From the cell containing the given text, extract its center point as (x, y) coordinate. 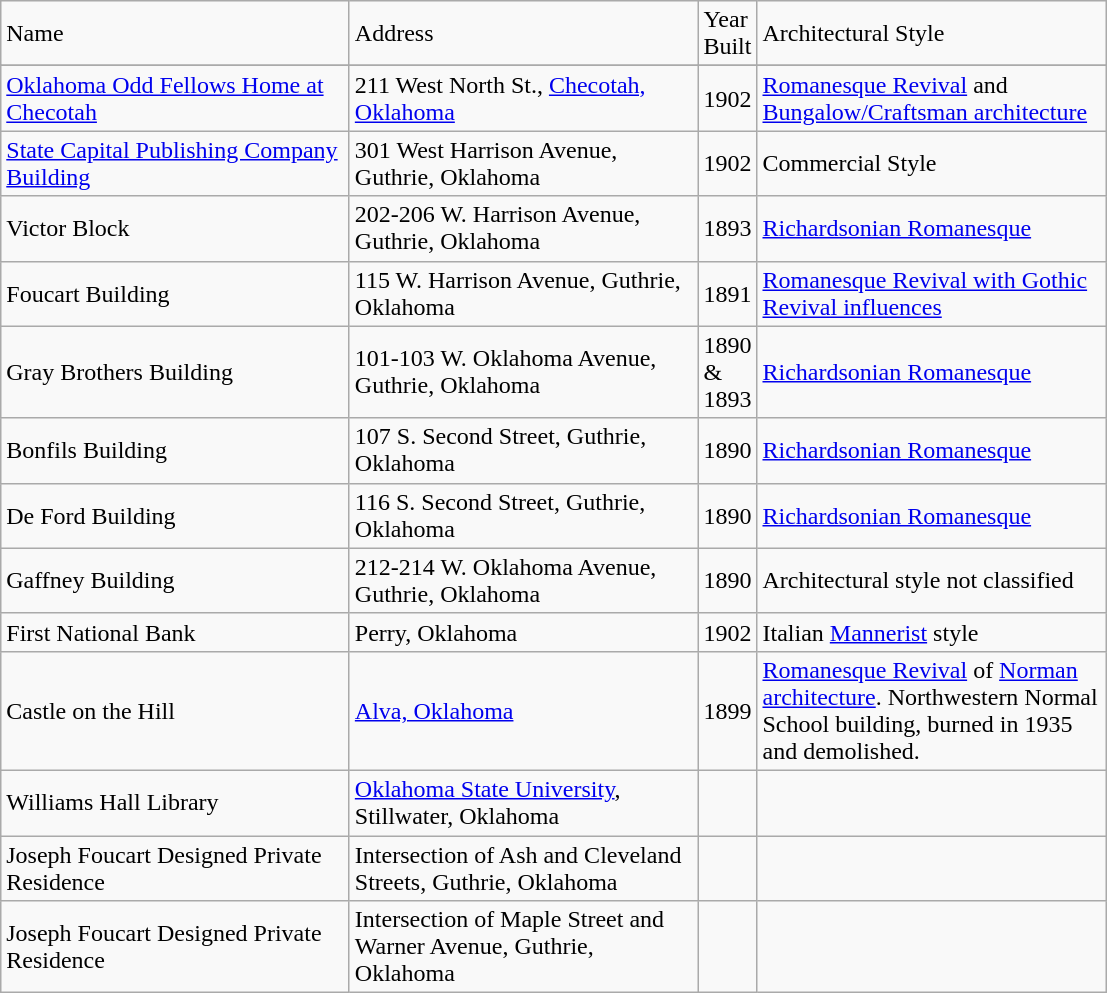
Year Built (728, 34)
212-214 W. Oklahoma Avenue, Guthrie, Oklahoma (524, 580)
Romanesque Revival with Gothic Revival influences (932, 294)
Oklahoma Odd Fellows Home at Checotah (176, 98)
Romanesque Revival and Bungalow/Craftsman architecture (932, 98)
Victor Block (176, 228)
De Ford Building (176, 516)
Architectural style not classified (932, 580)
Gray Brothers Building (176, 372)
Bonfils Building (176, 450)
Alva, Oklahoma (524, 710)
Castle on the Hill (176, 710)
1890 & 1893 (728, 372)
Name (176, 34)
Gaffney Building (176, 580)
Romanesque Revival of Norman architecture. Northwestern Normal School building, burned in 1935 and demolished. (932, 710)
101-103 W. Oklahoma Avenue, Guthrie, Oklahoma (524, 372)
202-206 W. Harrison Avenue, Guthrie, Oklahoma (524, 228)
Perry, Oklahoma (524, 632)
Intersection of Ash and Cleveland Streets, Guthrie, Oklahoma (524, 868)
Williams Hall Library (176, 802)
Intersection of Maple Street and Warner Avenue, Guthrie, Oklahoma (524, 947)
Architectural Style (932, 34)
Oklahoma State University, Stillwater, Oklahoma (524, 802)
Foucart Building (176, 294)
First National Bank (176, 632)
116 S. Second Street, Guthrie, Oklahoma (524, 516)
Address (524, 34)
211 West North St., Checotah, Oklahoma (524, 98)
1891 (728, 294)
State Capital Publishing Company Building (176, 164)
Commercial Style (932, 164)
115 W. Harrison Avenue, Guthrie, Oklahoma (524, 294)
301 West Harrison Avenue, Guthrie, Oklahoma (524, 164)
1899 (728, 710)
Italian Mannerist style (932, 632)
107 S. Second Street, Guthrie, Oklahoma (524, 450)
1893 (728, 228)
